Locate the cell with the specified text and output its (x, y) center coordinate. 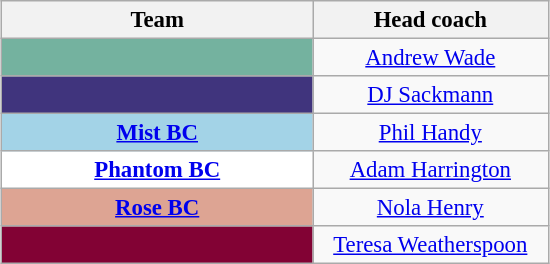
Teresa Weatherspoon (430, 245)
Rose BC (158, 208)
Adam Harrington (430, 170)
Team (158, 20)
Phil Handy (430, 133)
Head coach (430, 20)
DJ Sackmann (430, 95)
Mist BC (158, 133)
Phantom BC (158, 170)
Nola Henry (430, 208)
Andrew Wade (430, 58)
